Extract the (x, y) coordinate from the center of the cell holding the provided text.  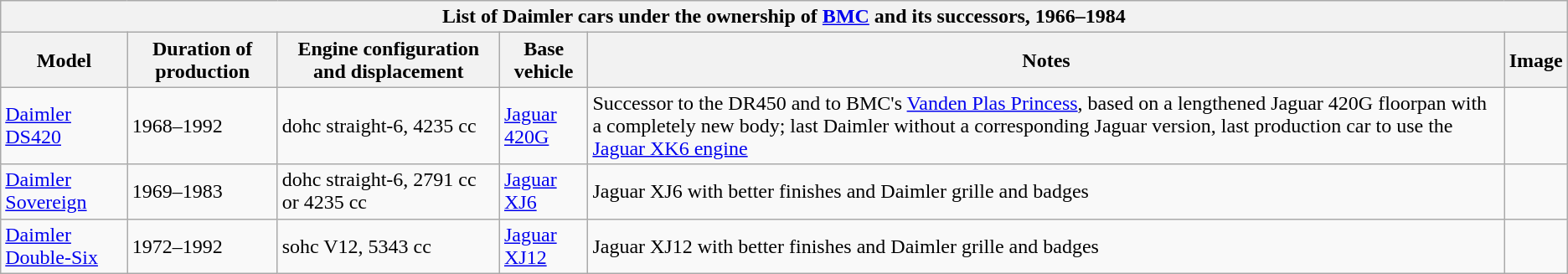
List of Daimler cars under the ownership of BMC and its successors, 1966–1984 (784, 17)
Jaguar XJ6 (543, 191)
Notes (1046, 60)
Jaguar XJ12 (543, 246)
1968–1992 (203, 126)
1972–1992 (203, 246)
Jaguar XJ12 with better finishes and Daimler grille and badges (1046, 246)
Daimler DS420 (64, 126)
dohc straight-6, 4235 cc (389, 126)
Engine configuration and displacement (389, 60)
Image (1536, 60)
Jaguar 420G (543, 126)
dohc straight-6, 2791 cc or 4235 cc (389, 191)
Daimler Sovereign (64, 191)
sohc V12, 5343 cc (389, 246)
Duration of production (203, 60)
Model (64, 60)
Daimler Double-Six (64, 246)
Jaguar XJ6 with better finishes and Daimler grille and badges (1046, 191)
1969–1983 (203, 191)
Base vehicle (543, 60)
